Locate the cell with the specified text and output its [X, Y] center coordinate. 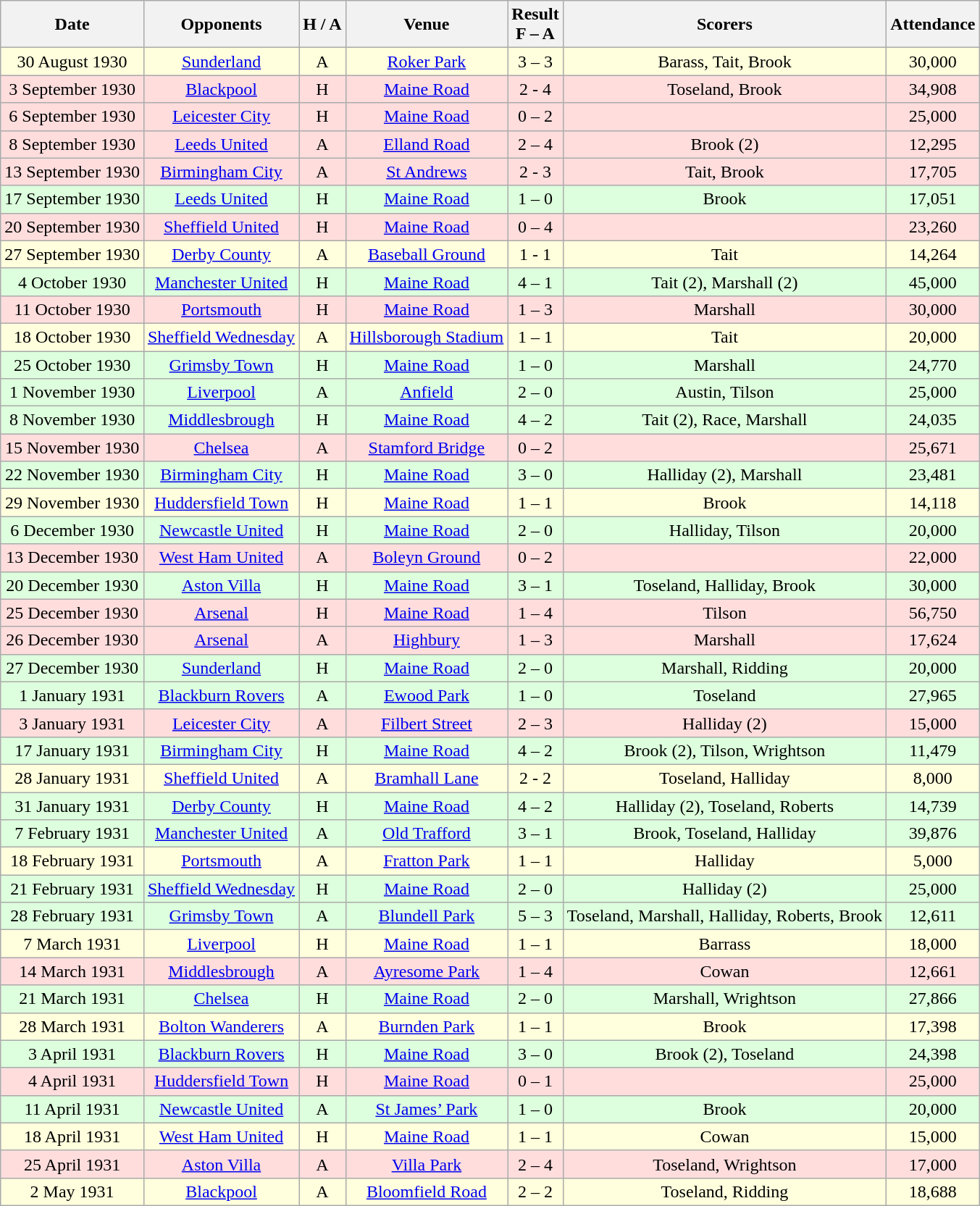
H / A [322, 25]
34,908 [933, 89]
18,688 [933, 1192]
Toseland, Marshall, Halliday, Roberts, Brook [724, 916]
18 April 1931 [72, 1136]
Toseland, Wrightson [724, 1164]
18,000 [933, 944]
23,481 [933, 475]
29 November 1930 [72, 503]
8,000 [933, 778]
24,398 [933, 1054]
1 November 1930 [72, 393]
2 – 2 [535, 1192]
17,705 [933, 172]
14 March 1931 [72, 971]
Austin, Tilson [724, 393]
14,264 [933, 254]
25,671 [933, 448]
Marshall, Ridding [724, 668]
17,000 [933, 1164]
31 January 1931 [72, 806]
28 January 1931 [72, 778]
St James’ Park [427, 1109]
Baseball Ground [427, 254]
2 – 3 [535, 723]
Ayresome Park [427, 971]
6 September 1930 [72, 117]
Tait, Brook [724, 172]
Toseland, Halliday, Brook [724, 585]
20 September 1930 [72, 227]
Toseland, Ridding [724, 1192]
Opponents [221, 25]
Anfield [427, 393]
14,739 [933, 806]
8 September 1930 [72, 144]
Boleyn Ground [427, 558]
Villa Park [427, 1164]
4 – 1 [535, 282]
17 September 1930 [72, 199]
23,260 [933, 227]
39,876 [933, 834]
15 November 1930 [72, 448]
Toseland [724, 695]
45,000 [933, 282]
Burnden Park [427, 1026]
Halliday (2), Toseland, Roberts [724, 806]
Hillsborough Stadium [427, 337]
Filbert Street [427, 723]
3 April 1931 [72, 1054]
17,624 [933, 640]
22 November 1930 [72, 475]
28 February 1931 [72, 916]
22,000 [933, 558]
11 October 1930 [72, 309]
Stamford Bridge [427, 448]
27 December 1930 [72, 668]
56,750 [933, 613]
18 February 1931 [72, 861]
26 December 1930 [72, 640]
25 December 1930 [72, 613]
6 December 1930 [72, 530]
Ewood Park [427, 695]
5 – 3 [535, 916]
21 February 1931 [72, 889]
20 December 1930 [72, 585]
3 September 1930 [72, 89]
Brook (2) [724, 144]
Halliday, Tilson [724, 530]
17 January 1931 [72, 750]
7 February 1931 [72, 834]
Halliday [724, 861]
0 – 4 [535, 227]
18 October 1930 [72, 337]
25 October 1930 [72, 364]
Brook, Toseland, Halliday [724, 834]
12,661 [933, 971]
Elland Road [427, 144]
Toseland, Brook [724, 89]
Date [72, 25]
Barass, Tait, Brook [724, 62]
14,118 [933, 503]
17,398 [933, 1026]
4 October 1930 [72, 282]
27,965 [933, 695]
25 April 1931 [72, 1164]
4 April 1931 [72, 1081]
5,000 [933, 861]
2 May 1931 [72, 1192]
Bloomfield Road [427, 1192]
13 December 1930 [72, 558]
Tait (2), Race, Marshall [724, 420]
28 March 1931 [72, 1026]
Attendance [933, 25]
Scorers [724, 25]
Venue [427, 25]
Toseland, Halliday [724, 778]
Old Trafford [427, 834]
2 - 2 [535, 778]
30 August 1930 [72, 62]
8 November 1930 [72, 420]
11,479 [933, 750]
13 September 1930 [72, 172]
Brook (2), Tilson, Wrightson [724, 750]
27,866 [933, 999]
Tait (2), Marshall (2) [724, 282]
21 March 1931 [72, 999]
Brook (2), Toseland [724, 1054]
Halliday (2), Marshall [724, 475]
Blundell Park [427, 916]
St Andrews [427, 172]
3 – 3 [535, 62]
Marshall, Wrightson [724, 999]
Bramhall Lane [427, 778]
3 January 1931 [72, 723]
24,035 [933, 420]
1 January 1931 [72, 695]
12,295 [933, 144]
Roker Park [427, 62]
Tilson [724, 613]
ResultF – A [535, 25]
Bolton Wanderers [221, 1026]
Highbury [427, 640]
24,770 [933, 364]
Barrass [724, 944]
17,051 [933, 199]
0 – 1 [535, 1081]
27 September 1930 [72, 254]
2 - 3 [535, 172]
11 April 1931 [72, 1109]
2 - 4 [535, 89]
1 - 1 [535, 254]
12,611 [933, 916]
7 March 1931 [72, 944]
Fratton Park [427, 861]
